Capture the cell that displays the provided text and extract its [x, y] central coordinate. 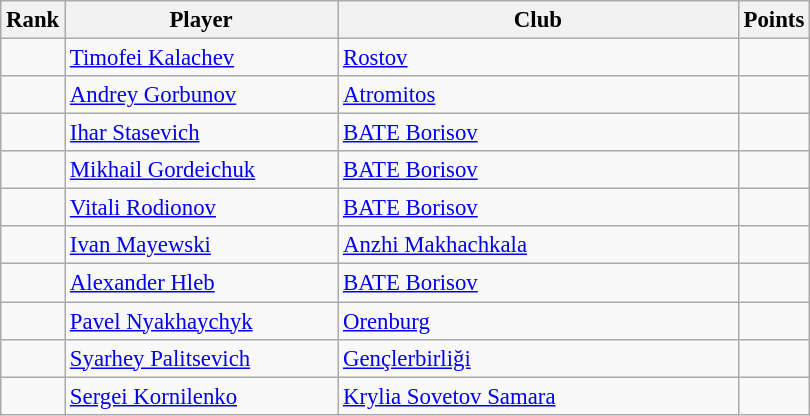
Rostov [538, 58]
Gençlerbirliği [538, 358]
Timofei Kalachev [202, 58]
Ihar Stasevich [202, 133]
Ivan Mayewski [202, 245]
Pavel Nyakhaychyk [202, 321]
Orenburg [538, 321]
Points [774, 20]
Mikhail Gordeichuk [202, 170]
Atromitos [538, 95]
Vitali Rodionov [202, 208]
Sergei Kornilenko [202, 396]
Krylia Sovetov Samara [538, 396]
Syarhey Palitsevich [202, 358]
Player [202, 20]
Club [538, 20]
Andrey Gorbunov [202, 95]
Rank [33, 20]
Anzhi Makhachkala [538, 245]
Alexander Hleb [202, 283]
